Pinpoint the cell where the given text exists, returning its [X, Y] midpoint coordinate. 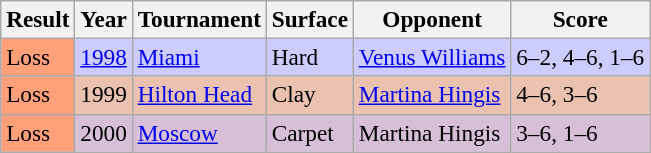
Opponent [432, 19]
Score [580, 19]
Moscow [199, 133]
3–6, 1–6 [580, 133]
1998 [104, 57]
Hilton Head [199, 95]
1999 [104, 95]
Tournament [199, 19]
Year [104, 19]
2000 [104, 133]
Carpet [310, 133]
Clay [310, 95]
4–6, 3–6 [580, 95]
6–2, 4–6, 1–6 [580, 57]
Result [38, 19]
Miami [199, 57]
Surface [310, 19]
Hard [310, 57]
Venus Williams [432, 57]
